Scan for the cell matching the given text and deliver its (X, Y) coordinate at center. 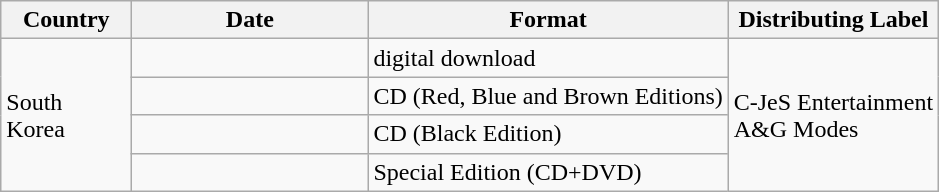
CD (Red, Blue and Brown Editions) (548, 96)
Special Edition (CD+DVD) (548, 172)
digital download (548, 58)
South Korea (66, 115)
Format (548, 20)
Distributing Label (833, 20)
Country (66, 20)
C-JeS EntertainmentA&G Modes (833, 115)
CD (Black Edition) (548, 134)
Date (250, 20)
